Output the (x, y) coordinate of the center of the cell containing the given text.  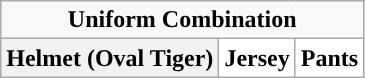
Helmet (Oval Tiger) (110, 58)
Pants (329, 58)
Uniform Combination (182, 20)
Jersey (257, 58)
